Capture the cell that displays the provided text and extract its (x, y) central coordinate. 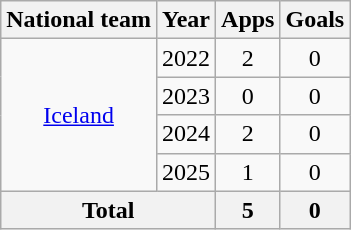
Total (108, 210)
Iceland (79, 115)
2022 (186, 58)
5 (248, 210)
2023 (186, 96)
1 (248, 172)
Apps (248, 20)
2024 (186, 134)
Year (186, 20)
Goals (315, 20)
National team (79, 20)
2025 (186, 172)
